Return (X, Y) of the center of cell containing provided text 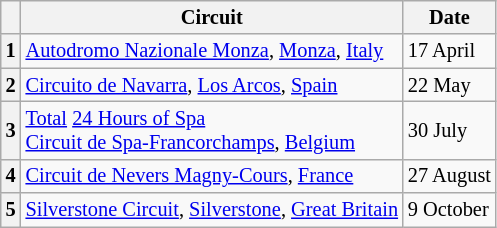
1 (11, 51)
4 (11, 176)
5 (11, 210)
17 April (450, 51)
Circuit (212, 17)
Autodromo Nazionale Monza, Monza, Italy (212, 51)
Date (450, 17)
Circuit de Nevers Magny-Cours, France (212, 176)
Circuito de Navarra, Los Arcos, Spain (212, 85)
Total 24 Hours of SpaCircuit de Spa-Francorchamps, Belgium (212, 130)
27 August (450, 176)
9 October (450, 210)
30 July (450, 130)
22 May (450, 85)
3 (11, 130)
Silverstone Circuit, Silverstone, Great Britain (212, 210)
2 (11, 85)
